Capture the cell that displays the provided text and extract its (X, Y) central coordinate. 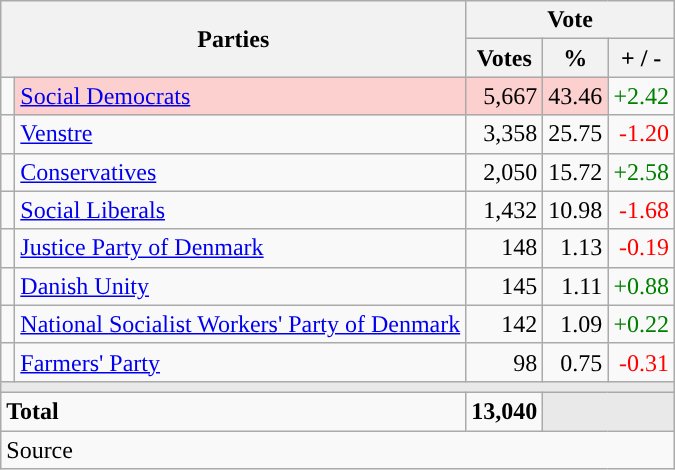
Social Liberals (240, 210)
3,358 (504, 134)
Farmers' Party (240, 362)
142 (504, 324)
% (576, 58)
43.46 (576, 96)
1,432 (504, 210)
145 (504, 286)
Votes (504, 58)
+2.58 (642, 172)
+2.42 (642, 96)
2,050 (504, 172)
98 (504, 362)
Justice Party of Denmark (240, 248)
National Socialist Workers' Party of Denmark (240, 324)
0.75 (576, 362)
13,040 (504, 411)
-0.31 (642, 362)
Vote (570, 20)
Total (234, 411)
-1.68 (642, 210)
Parties (234, 39)
15.72 (576, 172)
-0.19 (642, 248)
Social Democrats (240, 96)
Source (338, 449)
1.11 (576, 286)
Danish Unity (240, 286)
+0.88 (642, 286)
1.09 (576, 324)
+0.22 (642, 324)
25.75 (576, 134)
148 (504, 248)
1.13 (576, 248)
Conservatives (240, 172)
+ / - (642, 58)
Venstre (240, 134)
10.98 (576, 210)
5,667 (504, 96)
-1.20 (642, 134)
